Extract the [X, Y] coordinate from the center of the cell holding the provided text.  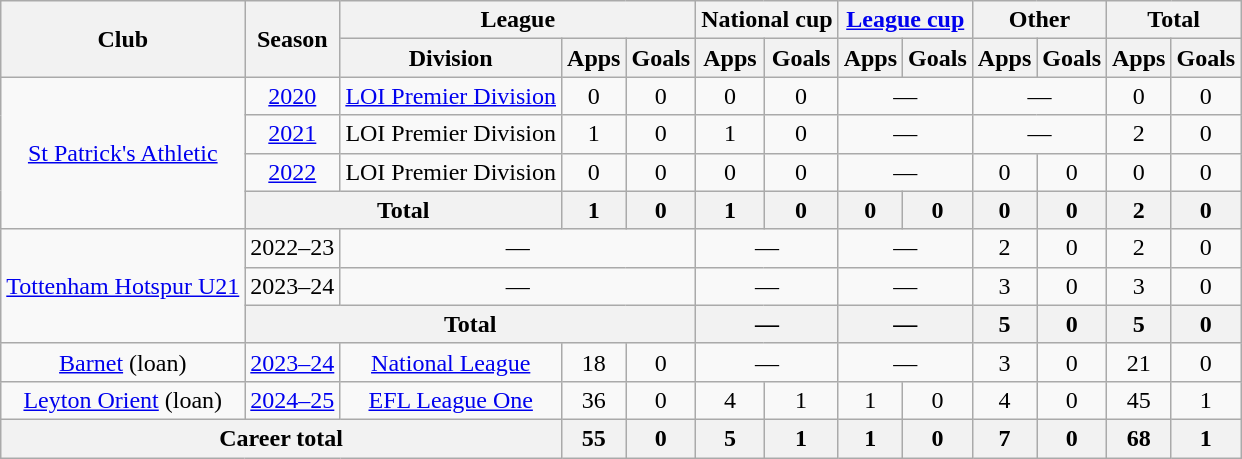
League cup [905, 20]
18 [594, 362]
45 [1139, 400]
2022 [292, 172]
36 [594, 400]
21 [1139, 362]
Barnet (loan) [123, 362]
National League [451, 362]
EFL League One [451, 400]
2021 [292, 134]
68 [1139, 438]
Career total [282, 438]
National cup [767, 20]
Season [292, 39]
2022–23 [292, 248]
St Patrick's Athletic [123, 153]
7 [1004, 438]
Leyton Orient (loan) [123, 400]
League [518, 20]
Other [1039, 20]
55 [594, 438]
Tottenham Hotspur U21 [123, 286]
Division [451, 58]
2020 [292, 96]
2024–25 [292, 400]
Club [123, 39]
